Determine the (X, Y) coordinate at the center of the cell enclosing the given text.  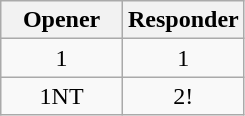
1NT (62, 96)
2! (183, 96)
Opener (62, 20)
Responder (183, 20)
